Capture the cell that displays the provided text and extract its (X, Y) central coordinate. 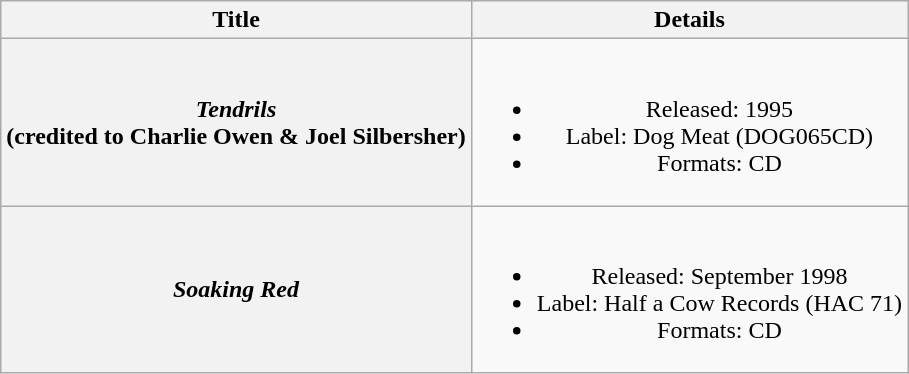
Title (236, 20)
Released: 1995Label: Dog Meat (DOG065CD)Formats: CD (689, 122)
Soaking Red (236, 290)
Tendrils (credited to Charlie Owen & Joel Silbersher) (236, 122)
Details (689, 20)
Released: September 1998Label: Half a Cow Records (HAC 71)Formats: CD (689, 290)
